From the cell containing the given text, extract its center point as (x, y) coordinate. 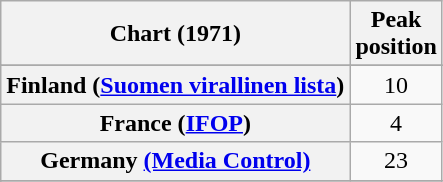
France (IFOP) (176, 123)
4 (396, 123)
Chart (1971) (176, 34)
Germany (Media Control) (176, 161)
10 (396, 85)
23 (396, 161)
Finland (Suomen virallinen lista) (176, 85)
Peakposition (396, 34)
